Extract the (X, Y) coordinate from the center of the cell holding the provided text.  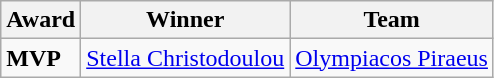
Olympiacos Piraeus (392, 58)
Stella Christodoulou (186, 58)
Award (41, 20)
MVP (41, 58)
Team (392, 20)
Winner (186, 20)
